Extract the [X, Y] coordinate from the center of the cell holding the provided text.  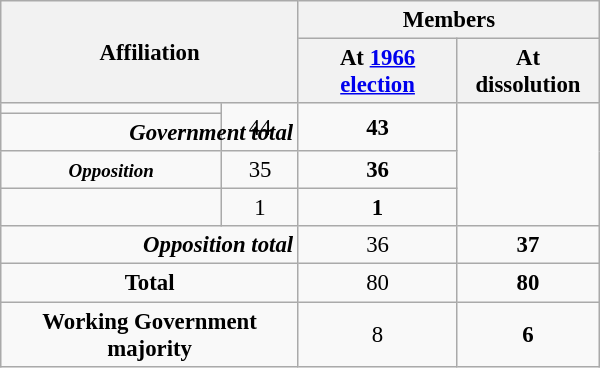
44 [260, 127]
Affiliation [150, 52]
At dissolution [528, 72]
Working Government majority [150, 334]
Government total [150, 133]
43 [377, 127]
Opposition [112, 170]
35 [260, 170]
6 [528, 334]
Opposition total [150, 245]
Members [448, 20]
Total [150, 283]
8 [377, 334]
At 1966 election [377, 72]
37 [528, 245]
